Detect which cell encompasses the target text, then output its [X, Y] center coordinate. 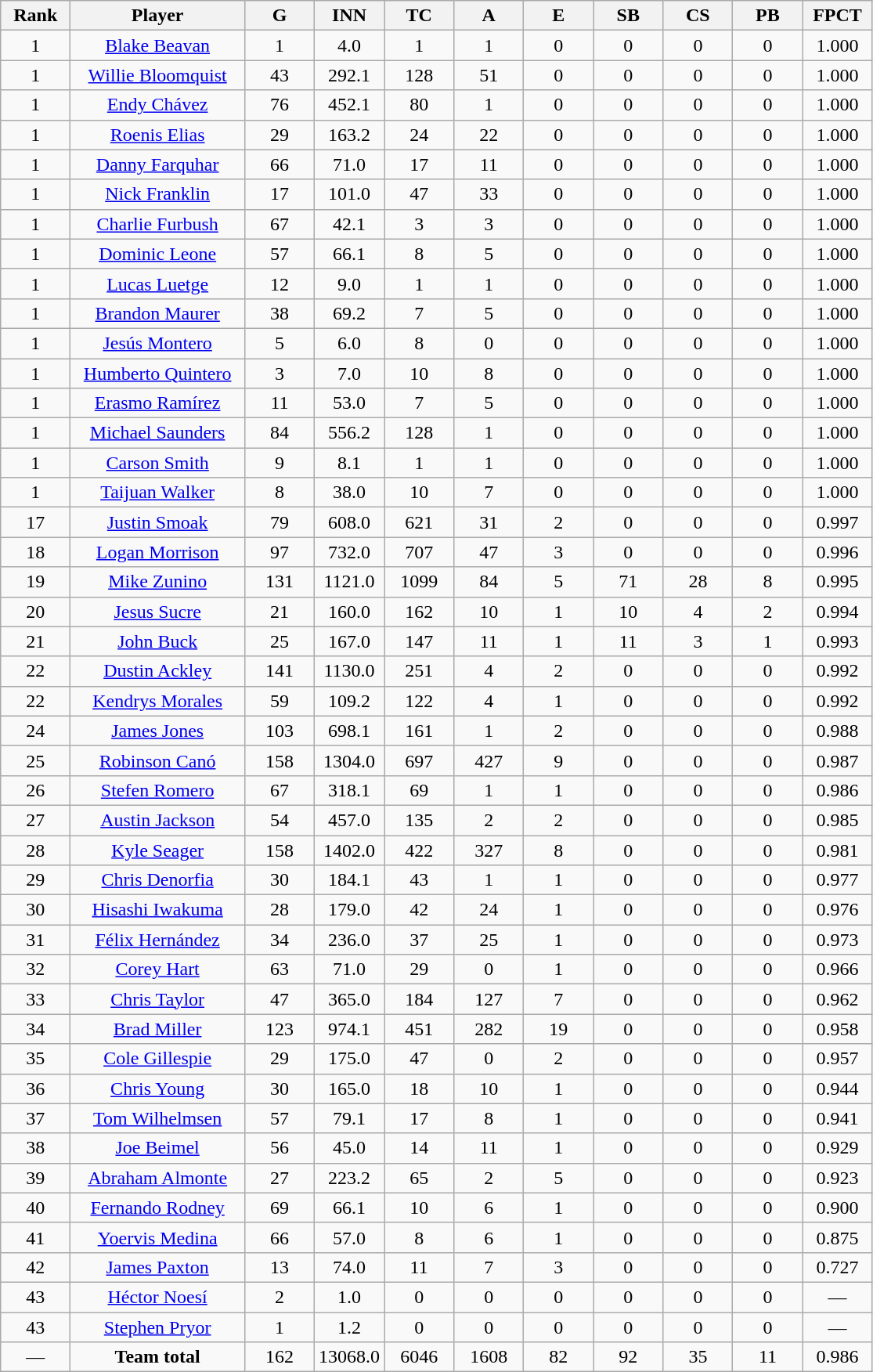
109.2 [349, 701]
36 [36, 1089]
0.976 [838, 910]
PB [767, 16]
Chris Denorfia [158, 880]
621 [420, 522]
0.966 [838, 969]
282 [489, 1029]
451 [420, 1029]
Brad Miller [158, 1029]
147 [420, 641]
E [559, 16]
76 [279, 105]
James Paxton [158, 1267]
8.1 [349, 463]
54 [279, 820]
101.0 [349, 194]
Cole Gillespie [158, 1059]
79.1 [349, 1118]
0.985 [838, 820]
732.0 [349, 552]
608.0 [349, 522]
0.958 [838, 1029]
251 [420, 671]
13 [279, 1267]
A [489, 16]
42.1 [349, 224]
0.962 [838, 999]
Jesus Sucre [158, 612]
Team total [158, 1357]
Stephen Pryor [158, 1327]
82 [559, 1357]
0.941 [838, 1118]
FPCT [838, 16]
Dominic Leone [158, 254]
Mike Zunino [158, 582]
Lucas Luetge [158, 283]
59 [279, 701]
452.1 [349, 105]
123 [279, 1029]
327 [489, 850]
422 [420, 850]
Jesús Montero [158, 343]
Roenis Elias [158, 135]
0.977 [838, 880]
0.995 [838, 582]
0.900 [838, 1208]
TC [420, 16]
Justin Smoak [158, 522]
236.0 [349, 940]
0.727 [838, 1267]
97 [279, 552]
Yoervis Medina [158, 1237]
1304.0 [349, 760]
56 [279, 1148]
Rank [36, 16]
SB [628, 16]
Hisashi Iwakuma [158, 910]
51 [489, 75]
80 [420, 105]
556.2 [349, 433]
26 [36, 790]
Chris Young [158, 1089]
127 [489, 999]
184 [420, 999]
179.0 [349, 910]
39 [36, 1178]
0.987 [838, 760]
Humberto Quintero [158, 374]
James Jones [158, 731]
4.0 [349, 45]
457.0 [349, 820]
Erasmo Ramírez [158, 403]
41 [36, 1237]
427 [489, 760]
Kyle Seager [158, 850]
184.1 [349, 880]
103 [279, 731]
Logan Morrison [158, 552]
1130.0 [349, 671]
Dustin Ackley [158, 671]
Nick Franklin [158, 194]
0.994 [838, 612]
167.0 [349, 641]
Joe Beimel [158, 1148]
1608 [489, 1357]
Kendrys Morales [158, 701]
63 [279, 969]
Willie Bloomquist [158, 75]
160.0 [349, 612]
0.981 [838, 850]
135 [420, 820]
Corey Hart [158, 969]
79 [279, 522]
71 [628, 582]
Brandon Maurer [158, 313]
6046 [420, 1357]
Player [158, 16]
9.0 [349, 283]
0.957 [838, 1059]
0.988 [838, 731]
318.1 [349, 790]
13068.0 [349, 1357]
141 [279, 671]
1.0 [349, 1297]
161 [420, 731]
Chris Taylor [158, 999]
Endy Chávez [158, 105]
122 [420, 701]
John Buck [158, 641]
974.1 [349, 1029]
Austin Jackson [158, 820]
G [279, 16]
0.875 [838, 1237]
131 [279, 582]
38.0 [349, 493]
163.2 [349, 135]
0.993 [838, 641]
Robinson Canó [158, 760]
0.944 [838, 1089]
165.0 [349, 1089]
57.0 [349, 1237]
1121.0 [349, 582]
707 [420, 552]
Michael Saunders [158, 433]
Stefen Romero [158, 790]
14 [420, 1148]
INN [349, 16]
Carson Smith [158, 463]
697 [420, 760]
Abraham Almonte [158, 1178]
223.2 [349, 1178]
0.973 [838, 940]
53.0 [349, 403]
92 [628, 1357]
74.0 [349, 1267]
Félix Hernández [158, 940]
CS [698, 16]
1099 [420, 582]
Taijuan Walker [158, 493]
Danny Farquhar [158, 164]
40 [36, 1208]
292.1 [349, 75]
175.0 [349, 1059]
365.0 [349, 999]
0.923 [838, 1178]
69.2 [349, 313]
Tom Wilhelmsen [158, 1118]
0.997 [838, 522]
Héctor Noesí [158, 1297]
1402.0 [349, 850]
698.1 [349, 731]
0.996 [838, 552]
7.0 [349, 374]
Fernando Rodney [158, 1208]
20 [36, 612]
65 [420, 1178]
32 [36, 969]
Blake Beavan [158, 45]
12 [279, 283]
0.929 [838, 1148]
45.0 [349, 1148]
6.0 [349, 343]
Charlie Furbush [158, 224]
1.2 [349, 1327]
